For the text-containing cell, return its midpoint in [x, y] coordinate format. 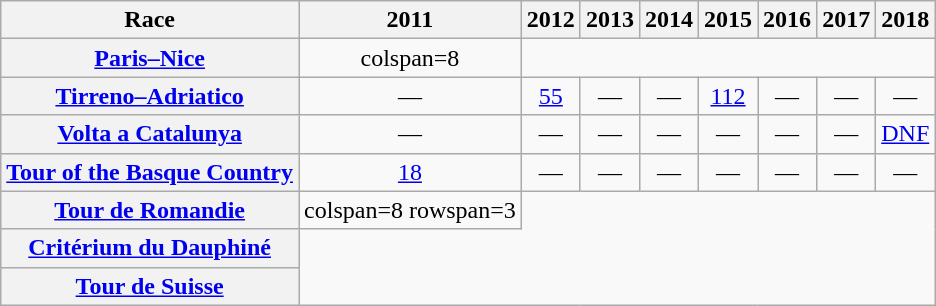
2016 [788, 20]
2011 [410, 20]
colspan=8 [410, 58]
2013 [610, 20]
Tirreno–Adriatico [150, 96]
112 [728, 96]
Tour de Suisse [150, 286]
Tour of the Basque Country [150, 172]
2017 [846, 20]
Volta a Catalunya [150, 134]
colspan=8 rowspan=3 [410, 210]
Paris–Nice [150, 58]
Tour de Romandie [150, 210]
55 [550, 96]
2015 [728, 20]
Critérium du Dauphiné [150, 248]
2014 [668, 20]
2018 [906, 20]
Race [150, 20]
2012 [550, 20]
18 [410, 172]
DNF [906, 134]
